Find where the given text appears and provide that cell's center as (X, Y) coordinate. 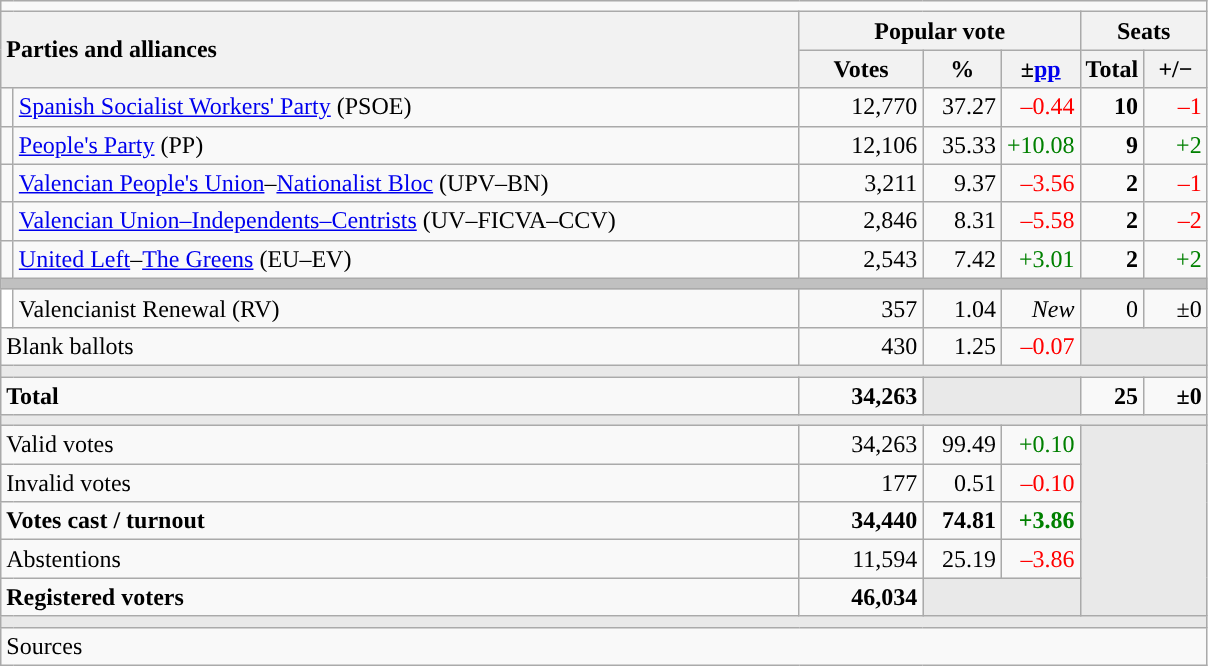
9 (1112, 145)
2,846 (861, 221)
Abstentions (400, 559)
Invalid votes (400, 483)
Valencianist Renewal (RV) (406, 308)
46,034 (861, 597)
25.19 (962, 559)
Votes (861, 69)
1.25 (962, 346)
–3.56 (1040, 183)
7.42 (962, 259)
–2 (1176, 221)
United Left–The Greens (EU–EV) (406, 259)
430 (861, 346)
–5.58 (1040, 221)
+/− (1176, 69)
Sources (604, 646)
–0.07 (1040, 346)
+0.10 (1040, 445)
+3.01 (1040, 259)
37.27 (962, 107)
Blank ballots (400, 346)
Valencian Union–Independents–Centrists (UV–FICVA–CCV) (406, 221)
Spanish Socialist Workers' Party (PSOE) (406, 107)
8.31 (962, 221)
0.51 (962, 483)
12,106 (861, 145)
12,770 (861, 107)
25 (1112, 395)
35.33 (962, 145)
Seats (1144, 31)
New (1040, 308)
357 (861, 308)
% (962, 69)
Votes cast / turnout (400, 521)
–0.10 (1040, 483)
Registered voters (400, 597)
+3.86 (1040, 521)
People's Party (PP) (406, 145)
Valencian People's Union–Nationalist Bloc (UPV–BN) (406, 183)
9.37 (962, 183)
11,594 (861, 559)
0 (1112, 308)
+10.08 (1040, 145)
1.04 (962, 308)
–3.86 (1040, 559)
Parties and alliances (400, 50)
Valid votes (400, 445)
±pp (1040, 69)
74.81 (962, 521)
Popular vote (940, 31)
177 (861, 483)
34,440 (861, 521)
–0.44 (1040, 107)
3,211 (861, 183)
10 (1112, 107)
99.49 (962, 445)
2,543 (861, 259)
